Output the [x, y] coordinate of the center of the cell containing the given text.  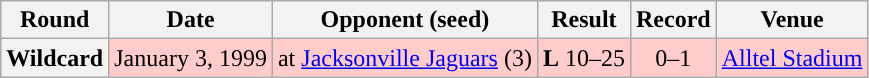
January 3, 1999 [191, 58]
Opponent (seed) [404, 20]
Venue [792, 20]
Wildcard [55, 58]
Alltel Stadium [792, 58]
at Jacksonville Jaguars (3) [404, 58]
Record [673, 20]
Result [584, 20]
L 10–25 [584, 58]
0–1 [673, 58]
Date [191, 20]
Round [55, 20]
